Extract the [x, y] coordinate from the center of the cell holding the provided text.  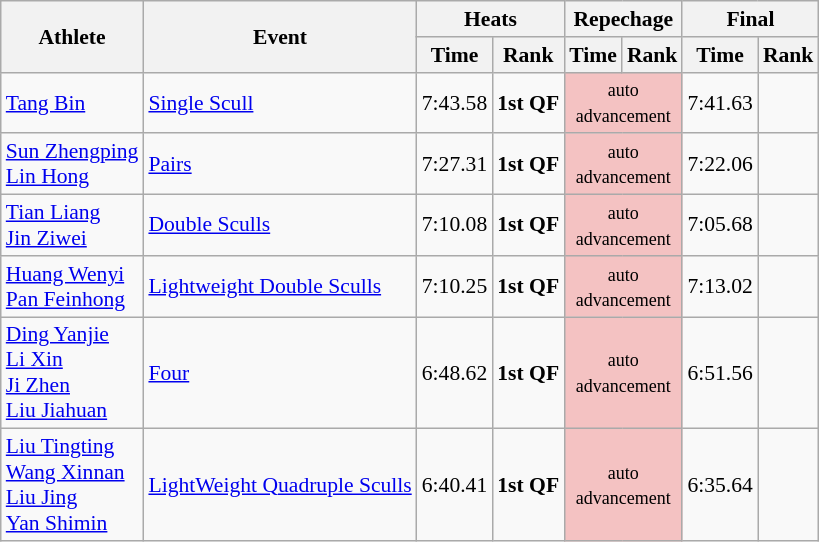
Ding YanjieLi XinJi ZhenLiu Jiahuan [72, 373]
LightWeight Quadruple Sculls [280, 485]
6:48.62 [454, 373]
Heats [490, 19]
6:51.56 [720, 373]
Lightweight Double Sculls [280, 286]
Repechage [623, 19]
7:22.06 [720, 164]
Pairs [280, 164]
Event [280, 36]
Athlete [72, 36]
Four [280, 373]
7:13.02 [720, 286]
Sun ZhengpingLin Hong [72, 164]
Huang WenyiPan Feinhong [72, 286]
7:41.63 [720, 102]
Final [750, 19]
6:35.64 [720, 485]
7:10.08 [454, 226]
Single Scull [280, 102]
6:40.41 [454, 485]
Double Sculls [280, 226]
Tang Bin [72, 102]
7:43.58 [454, 102]
7:27.31 [454, 164]
Tian LiangJin Ziwei [72, 226]
7:05.68 [720, 226]
Liu TingtingWang XinnanLiu JingYan Shimin [72, 485]
7:10.25 [454, 286]
